Provide the (X, Y) coordinate of the cell's center where the given text is located.  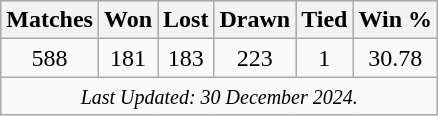
Last Updated: 30 December 2024. (220, 96)
223 (255, 58)
1 (324, 58)
30.78 (396, 58)
Won (128, 20)
181 (128, 58)
Matches (50, 20)
588 (50, 58)
Drawn (255, 20)
183 (186, 58)
Win % (396, 20)
Lost (186, 20)
Tied (324, 20)
